Return [X, Y] of the center of cell containing provided text 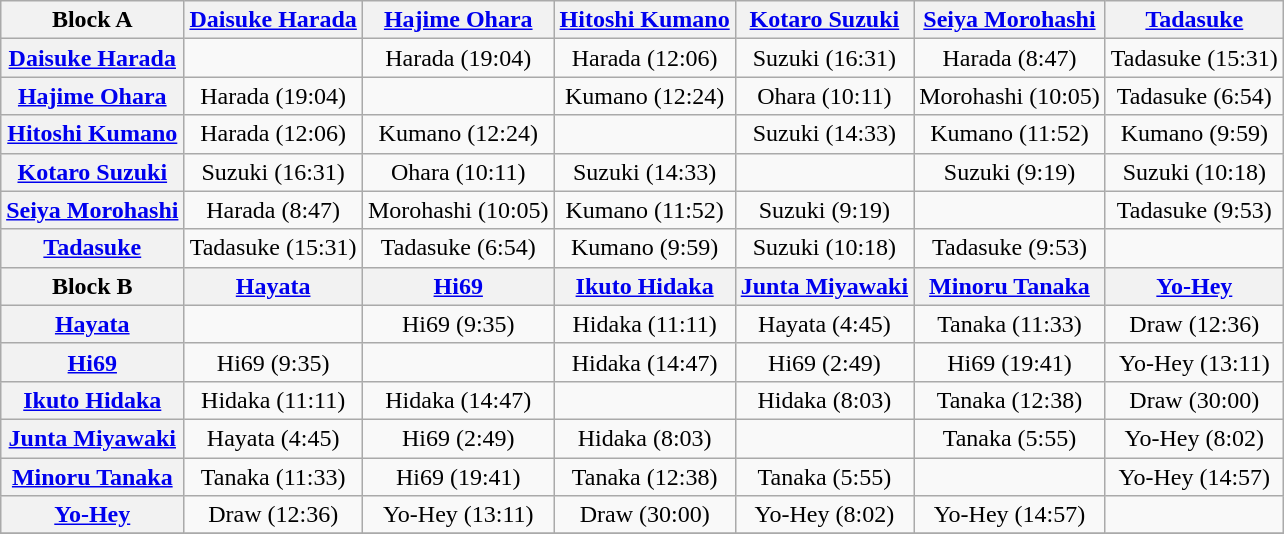
Block A [92, 20]
Block B [92, 286]
